Return the [X, Y] coordinate for the center point of the cell that contains the specified text.  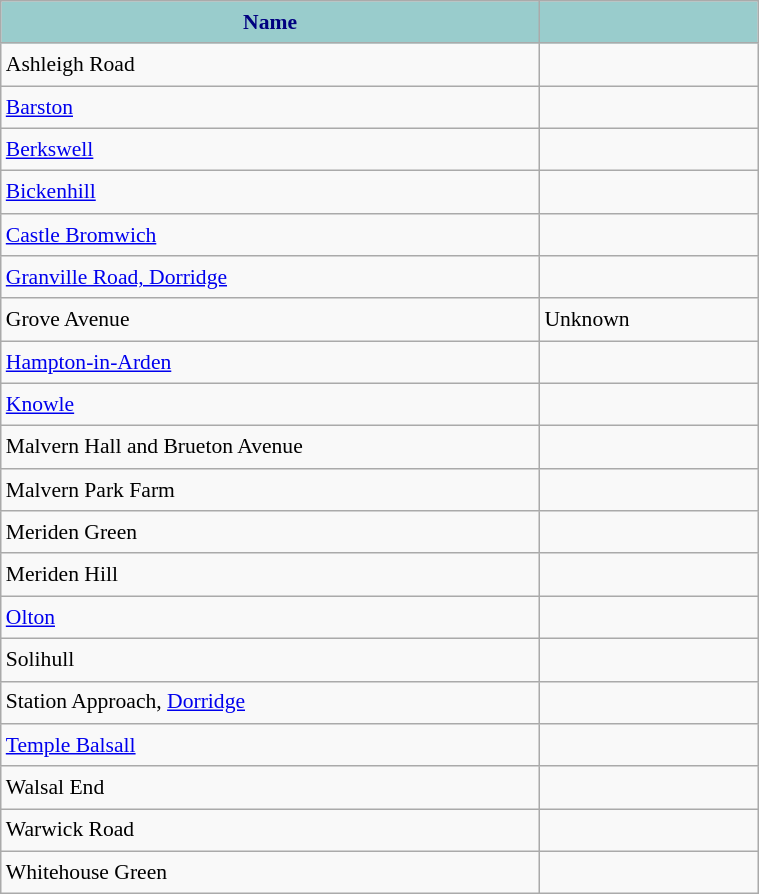
Name [270, 22]
Temple Balsall [270, 746]
Station Approach, Dorridge [270, 702]
Hampton-in-Arden [270, 362]
Olton [270, 618]
Unknown [648, 320]
Solihull [270, 660]
Castle Bromwich [270, 236]
Berkswell [270, 150]
Whitehouse Green [270, 872]
Malvern Park Farm [270, 490]
Meriden Green [270, 532]
Knowle [270, 406]
Meriden Hill [270, 576]
Walsal End [270, 788]
Bickenhill [270, 192]
Malvern Hall and Brueton Avenue [270, 448]
Warwick Road [270, 830]
Barston [270, 108]
Granville Road, Dorridge [270, 278]
Ashleigh Road [270, 66]
Grove Avenue [270, 320]
